Identify which cell holds the provided text, then report its (X, Y) central coordinate. 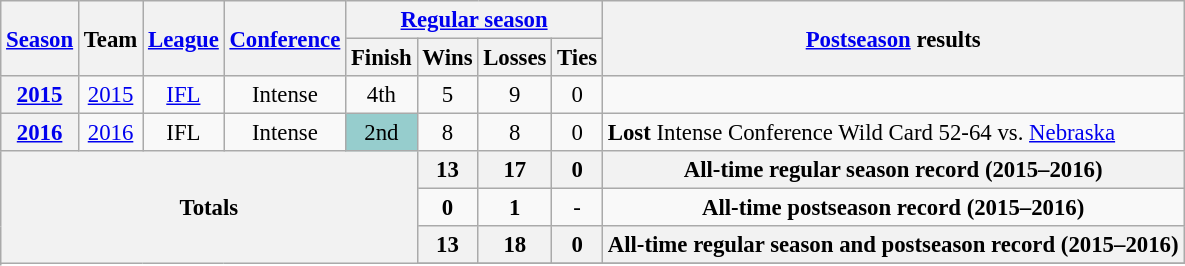
Lost Intense Conference Wild Card 52-64 vs. Nebraska (892, 133)
Finish (382, 58)
Wins (448, 58)
Regular season (474, 20)
9 (515, 95)
Totals (209, 208)
Team (110, 38)
Conference (285, 38)
2nd (382, 133)
League (184, 38)
Losses (515, 58)
- (578, 208)
All-time regular season and postseason record (2015–2016) (892, 245)
18 (515, 245)
All-time regular season record (2015–2016) (892, 170)
Ties (578, 58)
4th (382, 95)
Postseason results (892, 38)
17 (515, 170)
5 (448, 95)
1 (515, 208)
Season (40, 38)
All-time postseason record (2015–2016) (892, 208)
